Identify which cell holds the provided text, then report its [X, Y] central coordinate. 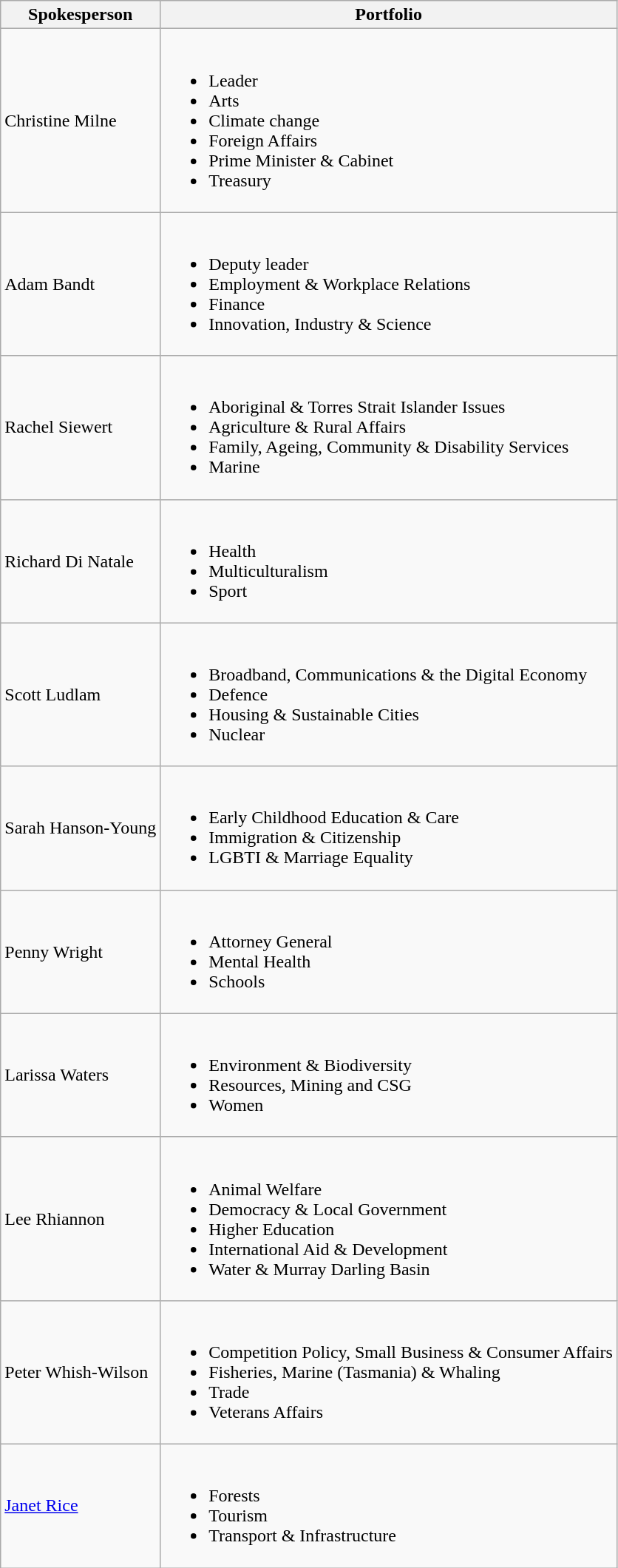
Spokesperson [81, 15]
Christine Milne [81, 121]
Aboriginal & Torres Strait Islander IssuesAgriculture & Rural AffairsFamily, Ageing, Community & Disability ServicesMarine [389, 428]
Richard Di Natale [81, 561]
Broadband, Communications & the Digital EconomyDefenceHousing & Sustainable CitiesNuclear [389, 695]
Scott Ludlam [81, 695]
Adam Bandt [81, 284]
Sarah Hanson-Young [81, 828]
Rachel Siewert [81, 428]
Early Childhood Education & CareImmigration & CitizenshipLGBTI & Marriage Equality [389, 828]
Peter Whish-Wilson [81, 1372]
Attorney GeneralMental HealthSchools [389, 951]
Deputy leaderEmployment & Workplace RelationsFinanceInnovation, Industry & Science [389, 284]
Animal WelfareDemocracy & Local GovernmentHigher EducationInternational Aid & DevelopmentWater & Murray Darling Basin [389, 1219]
Penny Wright [81, 951]
Larissa Waters [81, 1075]
Competition Policy, Small Business & Consumer AffairsFisheries, Marine (Tasmania) & WhalingTradeVeterans Affairs [389, 1372]
ForestsTourismTransport & Infrastructure [389, 1506]
Janet Rice [81, 1506]
HealthMulticulturalismSport [389, 561]
LeaderArtsClimate changeForeign AffairsPrime Minister & CabinetTreasury [389, 121]
Environment & BiodiversityResources, Mining and CSGWomen [389, 1075]
Lee Rhiannon [81, 1219]
Portfolio [389, 15]
